Detect which cell encompasses the target text, then output its [x, y] center coordinate. 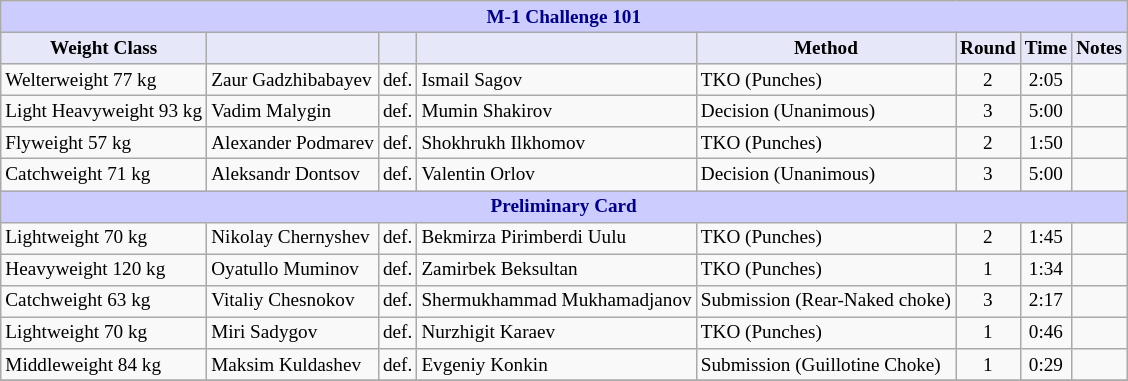
Heavyweight 120 kg [104, 270]
Submission (Rear-Naked choke) [826, 301]
Catchweight 71 kg [104, 175]
Welterweight 77 kg [104, 80]
Ismail Sagov [556, 80]
Vitaliy Chesnokov [293, 301]
0:29 [1046, 365]
M-1 Challenge 101 [564, 17]
1:45 [1046, 238]
Bekmirza Pirimberdi Uulu [556, 238]
2:17 [1046, 301]
Time [1046, 48]
Light Heavyweight 93 kg [104, 111]
Valentin Orlov [556, 175]
Round [988, 48]
Zamirbek Beksultan [556, 270]
Flyweight 57 kg [104, 143]
Miri Sadygov [293, 333]
Mumin Shakirov [556, 111]
1:34 [1046, 270]
1:50 [1046, 143]
Method [826, 48]
0:46 [1046, 333]
Notes [1100, 48]
2:05 [1046, 80]
Catchweight 63 kg [104, 301]
Nurzhigit Karaev [556, 333]
Evgeniy Konkin [556, 365]
Shermukhammad Mukhamadjanov [556, 301]
Oyatullo Muminov [293, 270]
Preliminary Card [564, 206]
Aleksandr Dontsov [293, 175]
Weight Class [104, 48]
Submission (Guillotine Choke) [826, 365]
Shokhrukh Ilkhomov [556, 143]
Alexander Podmarev [293, 143]
Zaur Gadzhibabayev [293, 80]
Nikolay Chernyshev [293, 238]
Vadim Malygin [293, 111]
Middleweight 84 kg [104, 365]
Maksim Kuldashev [293, 365]
